Search for the cell housing the specified text and yield its [X, Y] center coordinate. 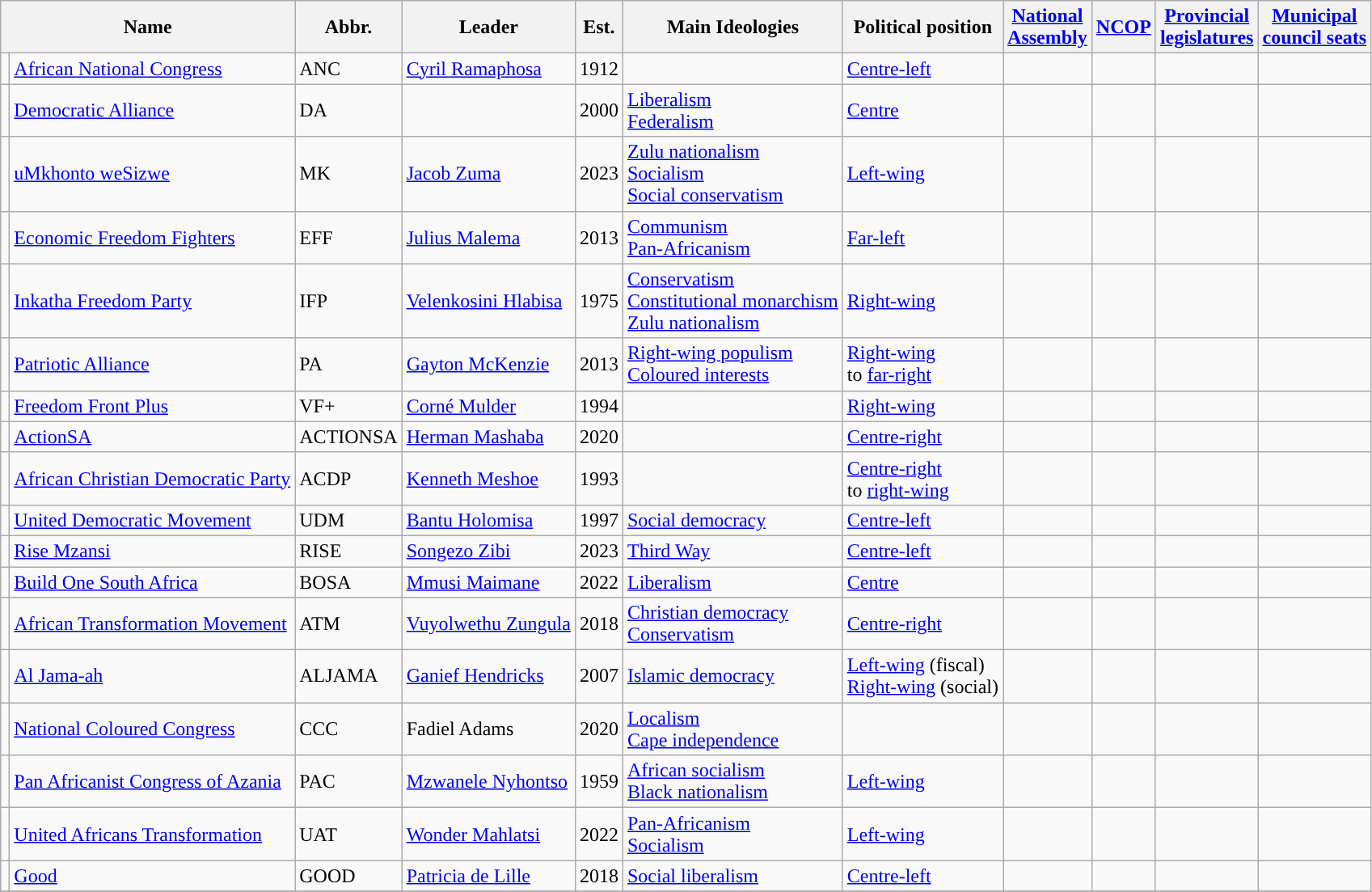
Right-wing populismColoured interests [732, 364]
Political position [922, 27]
UDM [348, 520]
2007 [598, 676]
1912 [598, 69]
Democratic Alliance [152, 110]
LocalismCape independence [732, 729]
Freedom Front Plus [152, 406]
PAC [348, 781]
Est. [598, 27]
Jacob Zuma [488, 174]
Al Jama-ah [152, 676]
Name [148, 27]
Corné Mulder [488, 406]
VF+ [348, 406]
Municipalcouncil seats [1315, 27]
African National Congress [152, 69]
LiberalismFederalism [732, 110]
Songezo Zibi [488, 551]
GOOD [348, 876]
Rise Mzansi [152, 551]
ACTIONSA [348, 437]
Liberalism [732, 581]
2000 [598, 110]
African socialismBlack nationalism [732, 781]
Bantu Holomisa [488, 520]
Ganief Hendricks [488, 676]
PA [348, 364]
ANC [348, 69]
Mzwanele Nyhontso [488, 781]
Main Ideologies [732, 27]
Social democracy [732, 520]
Communism Pan-Africanism [732, 238]
Far-left [922, 238]
United Democratic Movement [152, 520]
Build One South Africa [152, 581]
Inkatha Freedom Party [152, 301]
Herman Mashaba [488, 437]
Left-wing (fiscal)Right-wing (social) [922, 676]
Zulu nationalismSocialismSocial conservatism [732, 174]
CCC [348, 729]
Wonder Mahlatsi [488, 835]
Vuyolwethu Zungula [488, 624]
African Christian Democratic Party [152, 479]
BOSA [348, 581]
Right-wingto far-right [922, 364]
Islamic democracy [732, 676]
Pan Africanist Congress of Azania [152, 781]
DA [348, 110]
MK [348, 174]
uMkhonto weSizwe [152, 174]
ALJAMA [348, 676]
United Africans Transformation [152, 835]
Julius Malema [488, 238]
Third Way [732, 551]
IFP [348, 301]
Cyril Ramaphosa [488, 69]
Economic Freedom Fighters [152, 238]
ActionSA [152, 437]
Pan-AfricanismSocialism [732, 835]
Social liberalism [732, 876]
Good [152, 876]
Centre-rightto right-wing [922, 479]
Gayton McKenzie [488, 364]
Mmusi Maimane [488, 581]
Abbr. [348, 27]
1994 [598, 406]
1993 [598, 479]
Fadiel Adams [488, 729]
NationalAssembly [1048, 27]
Patriotic Alliance [152, 364]
1975 [598, 301]
NCOP [1124, 27]
African Transformation Movement [152, 624]
Leader [488, 27]
1997 [598, 520]
Kenneth Meshoe [488, 479]
Velenkosini Hlabisa [488, 301]
EFF [348, 238]
Provinciallegislatures [1206, 27]
Christian democracyConservatism [732, 624]
National Coloured Congress [152, 729]
ACDP [348, 479]
UAT [348, 835]
RISE [348, 551]
ConservatismConstitutional monarchismZulu nationalism [732, 301]
1959 [598, 781]
ATM [348, 624]
Patricia de Lille [488, 876]
